From the cell containing the given text, extract its center point as (x, y) coordinate. 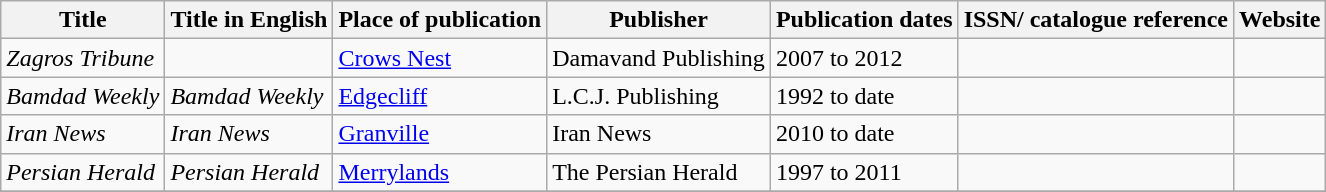
2007 to 2012 (864, 58)
Granville (440, 134)
Zagros Tribune (83, 58)
1997 to 2011 (864, 172)
Website (1280, 20)
2010 to date (864, 134)
Merrylands (440, 172)
1992 to date (864, 96)
Damavand Publishing (659, 58)
L.C.J. Publishing (659, 96)
ISSN/ catalogue reference (1096, 20)
Publication dates (864, 20)
Title in English (249, 20)
Edgecliff (440, 96)
Place of publication (440, 20)
Title (83, 20)
Publisher (659, 20)
The Persian Herald (659, 172)
Crows Nest (440, 58)
